Provide the (X, Y) coordinate of the cell's center where the given text is located.  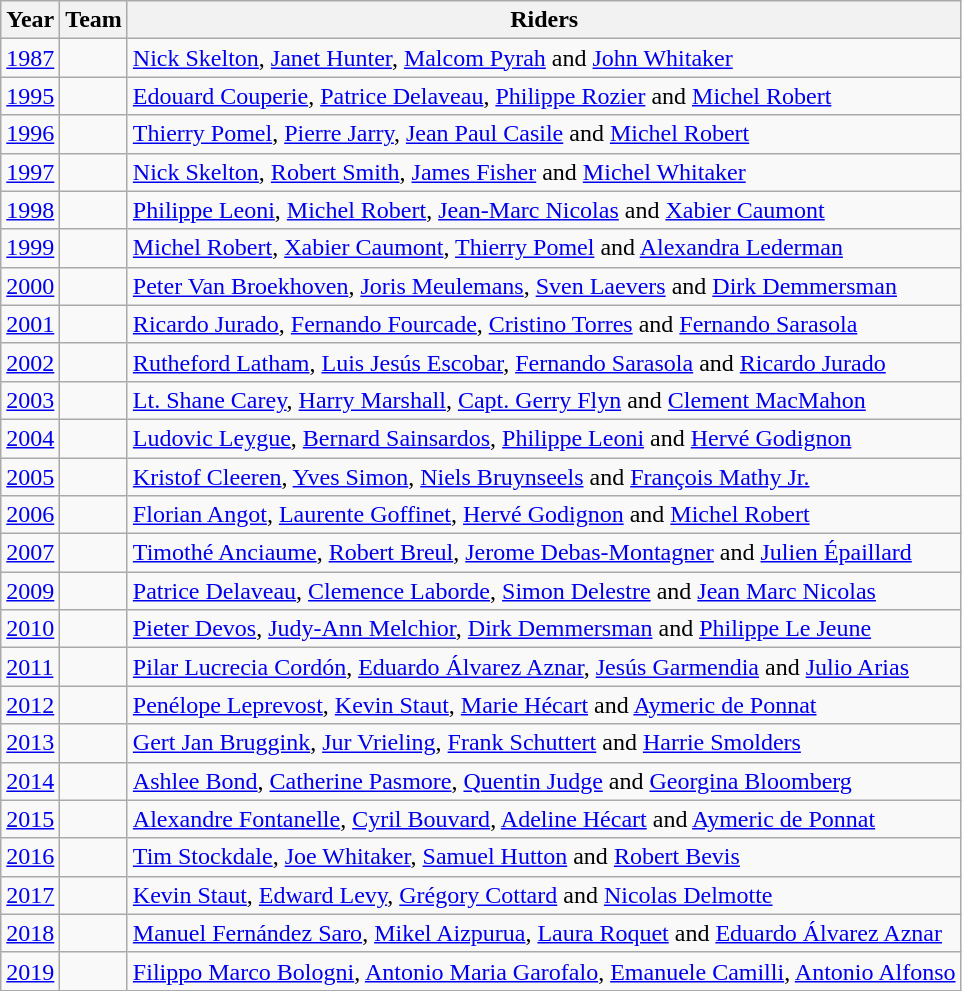
Pilar Lucrecia Cordón, Eduardo Álvarez Aznar, Jesús Garmendia and Julio Arias (544, 667)
2000 (30, 286)
1996 (30, 134)
Kevin Staut, Edward Levy, Grégory Cottard and Nicolas Delmotte (544, 895)
1987 (30, 58)
1995 (30, 96)
Lt. Shane Carey, Harry Marshall, Capt. Gerry Flyn and Clement MacMahon (544, 400)
1999 (30, 248)
2006 (30, 515)
1998 (30, 210)
Riders (544, 20)
Patrice Delaveau, Clemence Laborde, Simon Delestre and Jean Marc Nicolas (544, 591)
Peter Van Broekhoven, Joris Meulemans, Sven Laevers and Dirk Demmersman (544, 286)
Rutheford Latham, Luis Jesús Escobar, Fernando Sarasola and Ricardo Jurado (544, 362)
2019 (30, 971)
2003 (30, 400)
Nick Skelton, Janet Hunter, Malcom Pyrah and John Whitaker (544, 58)
Pieter Devos, Judy-Ann Melchior, Dirk Demmersman and Philippe Le Jeune (544, 629)
Penélope Leprevost, Kevin Staut, Marie Hécart and Aymeric de Ponnat (544, 705)
Year (30, 20)
Edouard Couperie, Patrice Delaveau, Philippe Rozier and Michel Robert (544, 96)
Nick Skelton, Robert Smith, James Fisher and Michel Whitaker (544, 172)
2011 (30, 667)
Ricardo Jurado, Fernando Fourcade, Cristino Torres and Fernando Sarasola (544, 324)
Alexandre Fontanelle, Cyril Bouvard, Adeline Hécart and Aymeric de Ponnat (544, 819)
2002 (30, 362)
2005 (30, 477)
Florian Angot, Laurente Goffinet, Hervé Godignon and Michel Robert (544, 515)
Thierry Pomel, Pierre Jarry, Jean Paul Casile and Michel Robert (544, 134)
2013 (30, 743)
2016 (30, 857)
Kristof Cleeren, Yves Simon, Niels Bruynseels and François Mathy Jr. (544, 477)
2018 (30, 933)
2007 (30, 553)
2014 (30, 781)
2017 (30, 895)
Ashlee Bond, Catherine Pasmore, Quentin Judge and Georgina Bloomberg (544, 781)
Filippo Marco Bologni, Antonio Maria Garofalo, Emanuele Camilli, Antonio Alfonso (544, 971)
Philippe Leoni, Michel Robert, Jean-Marc Nicolas and Xabier Caumont (544, 210)
2015 (30, 819)
2010 (30, 629)
2009 (30, 591)
2001 (30, 324)
2004 (30, 438)
1997 (30, 172)
2012 (30, 705)
Timothé Anciaume, Robert Breul, Jerome Debas-Montagner and Julien Épaillard (544, 553)
Team (94, 20)
Tim Stockdale, Joe Whitaker, Samuel Hutton and Robert Bevis (544, 857)
Manuel Fernández Saro, Mikel Aizpurua, Laura Roquet and Eduardo Álvarez Aznar (544, 933)
Michel Robert, Xabier Caumont, Thierry Pomel and Alexandra Lederman (544, 248)
Gert Jan Bruggink, Jur Vrieling, Frank Schuttert and Harrie Smolders (544, 743)
Ludovic Leygue, Bernard Sainsardos, Philippe Leoni and Hervé Godignon (544, 438)
